Detect which cell encompasses the target text, then output its (X, Y) center coordinate. 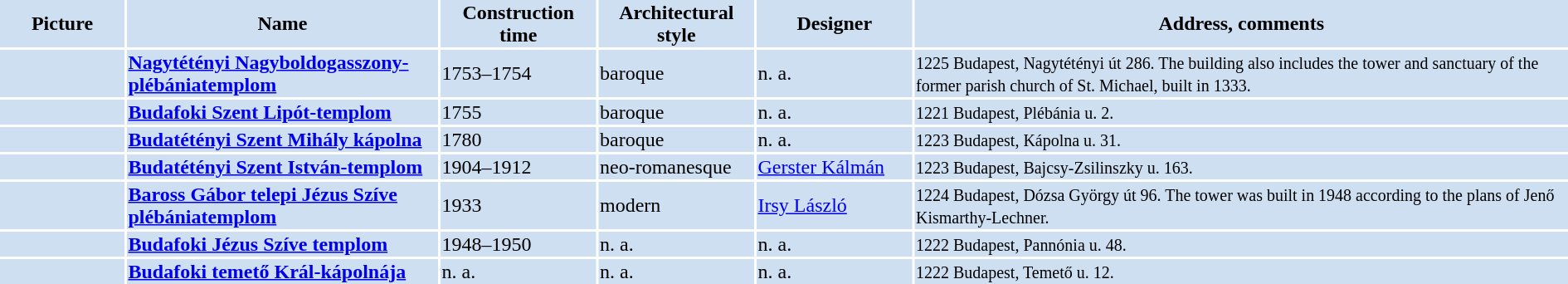
1904–1912 (519, 167)
Nagytétényi Nagyboldogasszony-plébániatemplom (282, 73)
Budafoki temető Král-kápolnája (282, 272)
1753–1754 (519, 73)
1755 (519, 112)
1224 Budapest, Dózsa György út 96. The tower was built in 1948 according to the plans of Jenő Kismarthy-Lechner. (1241, 206)
Gerster Kálmán (835, 167)
1948–1950 (519, 244)
Address, comments (1241, 23)
Budatétényi Szent István-templom (282, 167)
Budatétényi Szent Mihály kápolna (282, 140)
neo-romanesque (677, 167)
1223 Budapest, Kápolna u. 31. (1241, 140)
1933 (519, 206)
1225 Budapest, Nagytétényi út 286. The building also includes the tower and sanctuary of the former parish church of St. Michael, built in 1333. (1241, 73)
1221 Budapest, Plébánia u. 2. (1241, 112)
modern (677, 206)
Baross Gábor telepi Jézus Szíve plébániatemplom (282, 206)
Construction time (519, 23)
Budafoki Szent Lipót-templom (282, 112)
1222 Budapest, Temető u. 12. (1241, 272)
Name (282, 23)
1780 (519, 140)
Budafoki Jézus Szíve templom (282, 244)
Picture (62, 23)
1223 Budapest, Bajcsy-Zsilinszky u. 163. (1241, 167)
1222 Budapest, Pannónia u. 48. (1241, 244)
Designer (835, 23)
Architectural style (677, 23)
Irsy László (835, 206)
